Provide the (X, Y) coordinate of the cell's center where the given text is located.  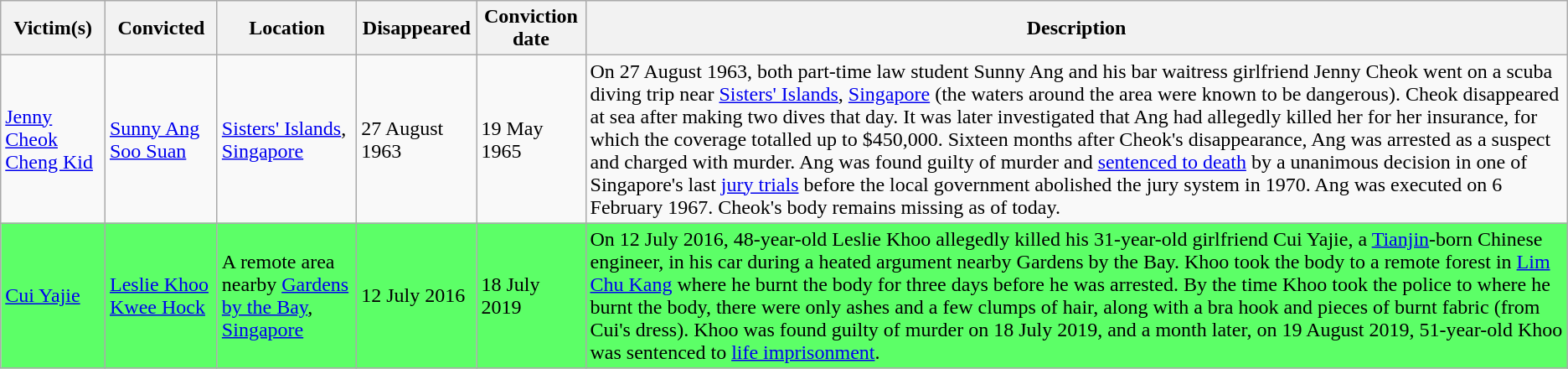
Location (286, 29)
Conviction date (531, 29)
Sisters' Islands, Singapore (286, 139)
Convicted (161, 29)
Description (1076, 29)
Cui Yajie (54, 295)
Leslie Khoo Kwee Hock (161, 295)
Jenny Cheok Cheng Kid (54, 139)
Sunny Ang Soo Suan (161, 139)
12 July 2016 (417, 295)
18 July 2019 (531, 295)
19 May 1965 (531, 139)
A remote area nearby Gardens by the Bay, Singapore (286, 295)
Disappeared (417, 29)
Victim(s) (54, 29)
27 August 1963 (417, 139)
